Search for the cell housing the specified text and yield its (x, y) center coordinate. 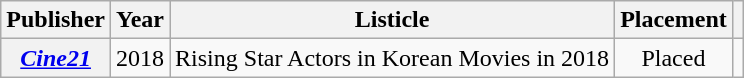
Placed (674, 58)
Publisher (56, 20)
Cine21 (56, 58)
Rising Star Actors in Korean Movies in 2018 (392, 58)
Year (140, 20)
Listicle (392, 20)
Placement (674, 20)
2018 (140, 58)
